Return (x, y) of the center of cell containing provided text 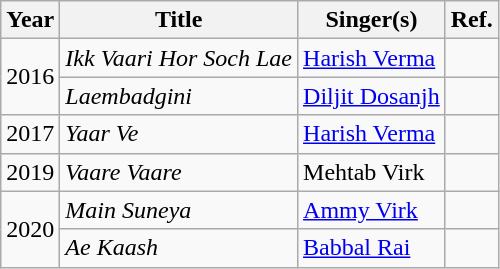
Ikk Vaari Hor Soch Lae (179, 58)
2019 (30, 172)
Main Suneya (179, 210)
Babbal Rai (372, 248)
2017 (30, 134)
Ammy Virk (372, 210)
Mehtab Virk (372, 172)
Year (30, 20)
Ae Kaash (179, 248)
Vaare Vaare (179, 172)
2020 (30, 229)
2016 (30, 77)
Singer(s) (372, 20)
Laembadgini (179, 96)
Diljit Dosanjh (372, 96)
Title (179, 20)
Ref. (472, 20)
Yaar Ve (179, 134)
